Return the [X, Y] coordinate for the center point of the cell that contains the specified text.  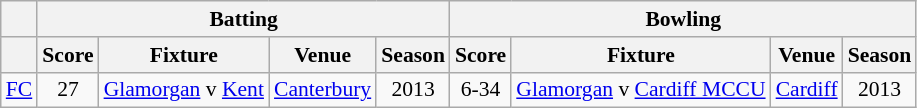
Bowling [683, 19]
FC [20, 90]
Cardiff [807, 90]
Glamorgan v Cardiff MCCU [640, 90]
27 [68, 90]
Canterbury [322, 90]
Glamorgan v Kent [184, 90]
6-34 [480, 90]
Batting [244, 19]
